Output the (X, Y) coordinate of the center of the cell containing the given text.  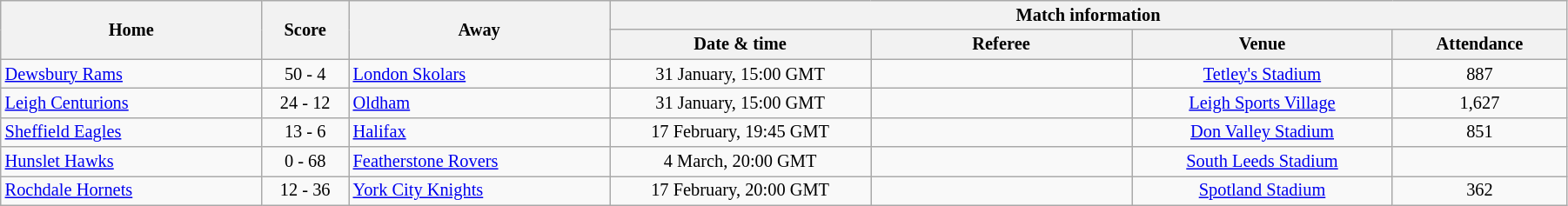
Venue (1263, 44)
Sheffield Eagles (131, 132)
London Skolars (479, 74)
12 - 36 (305, 190)
851 (1479, 132)
Spotland Stadium (1263, 190)
Date & time (740, 44)
Featherstone Rovers (479, 162)
Rochdale Hornets (131, 190)
362 (1479, 190)
Hunslet Hawks (131, 162)
50 - 4 (305, 74)
Score (305, 30)
Leigh Centurions (131, 103)
Home (131, 30)
13 - 6 (305, 132)
Attendance (1479, 44)
Away (479, 30)
York City Knights (479, 190)
17 February, 19:45 GMT (740, 132)
Referee (1002, 44)
887 (1479, 74)
Oldham (479, 103)
South Leeds Stadium (1263, 162)
24 - 12 (305, 103)
0 - 68 (305, 162)
Dewsbury Rams (131, 74)
Tetley's Stadium (1263, 74)
4 March, 20:00 GMT (740, 162)
17 February, 20:00 GMT (740, 190)
Don Valley Stadium (1263, 132)
Leigh Sports Village (1263, 103)
Match information (1089, 15)
Halifax (479, 132)
1,627 (1479, 103)
